Locate the cell with the specified text and output its (X, Y) center coordinate. 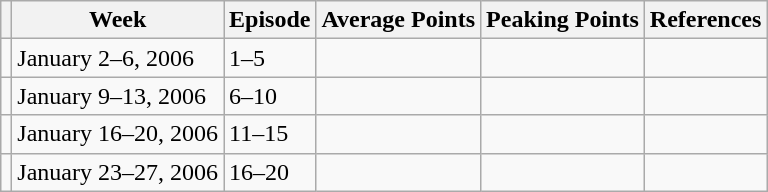
16–20 (270, 172)
January 16–20, 2006 (118, 134)
11–15 (270, 134)
Week (118, 20)
January 23–27, 2006 (118, 172)
January 2–6, 2006 (118, 58)
Average Points (398, 20)
1–5 (270, 58)
6–10 (270, 96)
Peaking Points (563, 20)
Episode (270, 20)
January 9–13, 2006 (118, 96)
References (706, 20)
